Identify which cell holds the provided text, then report its (X, Y) central coordinate. 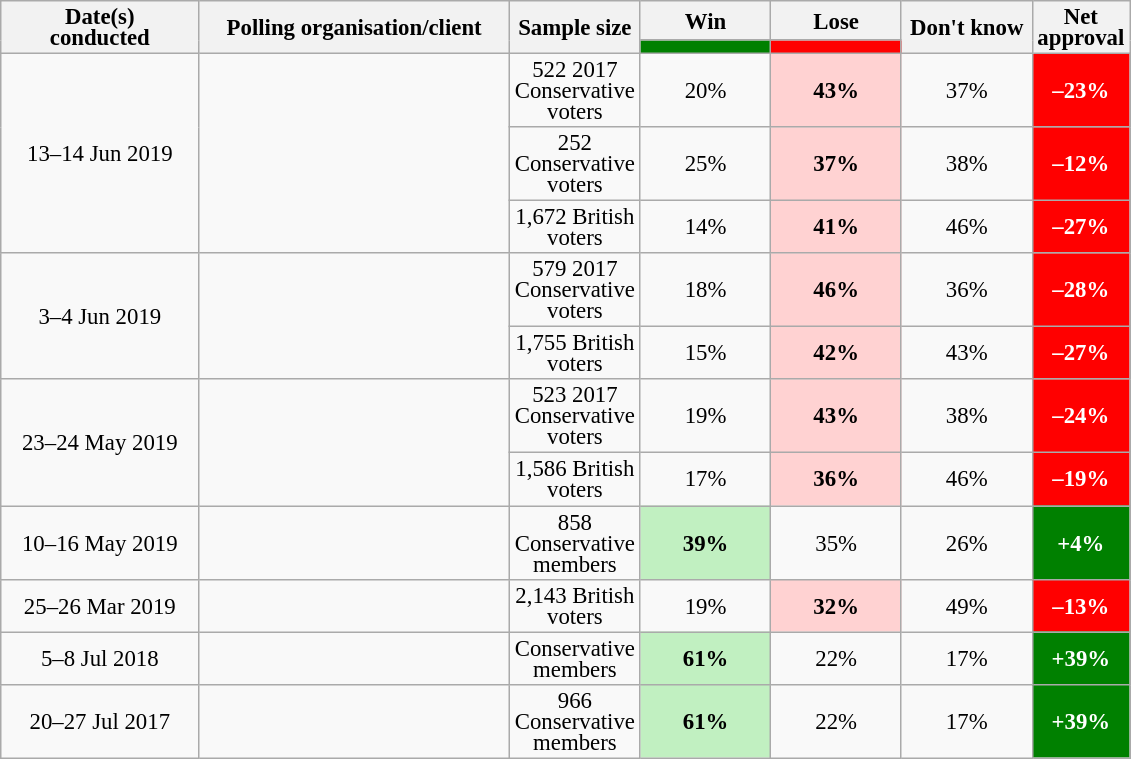
15% (706, 354)
522 2017 Conservative voters (574, 91)
Sample size (574, 28)
2,143 British voters (574, 606)
14% (706, 228)
–12% (1081, 164)
252 Conservative voters (574, 164)
1,755 British voters (574, 354)
966 Conservative members (574, 721)
–19% (1081, 480)
49% (966, 606)
13–14 Jun 2019 (100, 154)
23–24 May 2019 (100, 443)
26% (966, 543)
Polling organisation/client (354, 28)
3–4 Jun 2019 (100, 316)
41% (836, 228)
Win (706, 20)
1,672 British voters (574, 228)
–28% (1081, 290)
523 2017 Conservative voters (574, 417)
Net approval (1081, 28)
Conservative members (574, 658)
35% (836, 543)
20–27 Jul 2017 (100, 721)
+4% (1081, 543)
10–16 May 2019 (100, 543)
32% (836, 606)
18% (706, 290)
42% (836, 354)
–23% (1081, 91)
1,586 British voters (574, 480)
25–26 Mar 2019 (100, 606)
Lose (836, 20)
39% (706, 543)
858 Conservative members (574, 543)
–13% (1081, 606)
Date(s)conducted (100, 28)
–24% (1081, 417)
Don't know (966, 28)
20% (706, 91)
25% (706, 164)
579 2017 Conservative voters (574, 290)
5–8 Jul 2018 (100, 658)
